Find where the given text appears and provide that cell's center as (X, Y) coordinate. 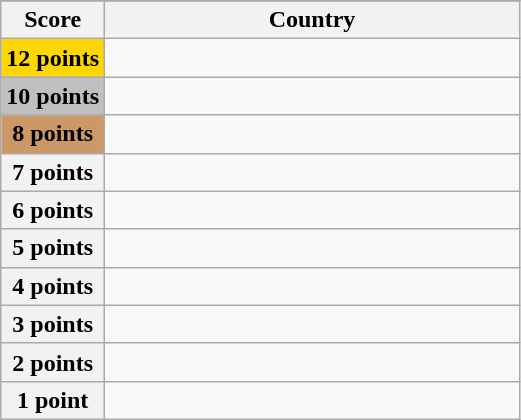
4 points (53, 286)
6 points (53, 210)
1 point (53, 400)
2 points (53, 362)
Country (312, 20)
5 points (53, 248)
Score (53, 20)
7 points (53, 172)
8 points (53, 134)
3 points (53, 324)
12 points (53, 58)
10 points (53, 96)
